Detect which cell encompasses the target text, then output its (X, Y) center coordinate. 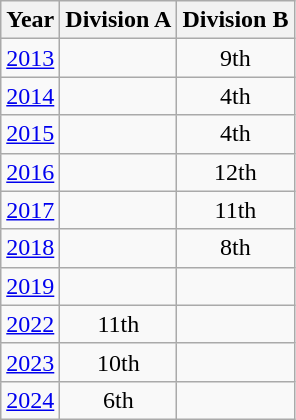
Year (30, 20)
12th (236, 172)
2017 (30, 210)
8th (236, 248)
2014 (30, 96)
6th (118, 400)
9th (236, 58)
2023 (30, 362)
2018 (30, 248)
10th (118, 362)
2013 (30, 58)
2019 (30, 286)
2015 (30, 134)
2022 (30, 324)
Division A (118, 20)
2016 (30, 172)
2024 (30, 400)
Division B (236, 20)
